Return the [x, y] coordinate for the center point of the cell that contains the specified text.  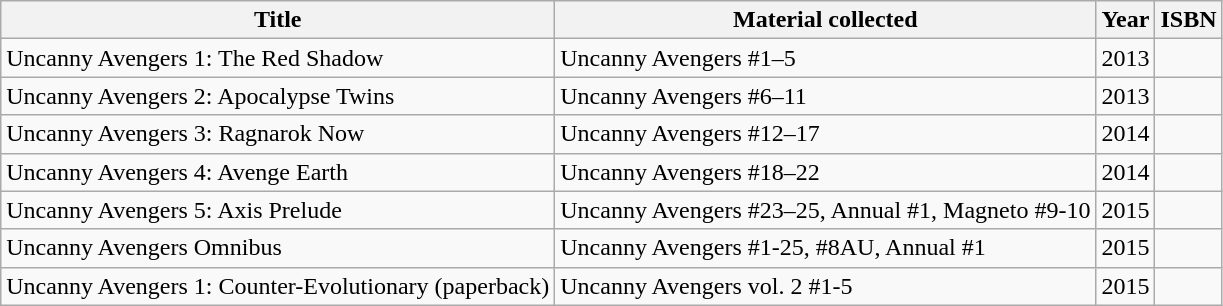
Uncanny Avengers vol. 2 #1-5 [826, 286]
Uncanny Avengers #12–17 [826, 134]
Uncanny Avengers #1-25, #8AU, Annual #1 [826, 248]
Uncanny Avengers #18–22 [826, 172]
Uncanny Avengers #6–11 [826, 96]
Uncanny Avengers 3: Ragnarok Now [278, 134]
Title [278, 20]
ISBN [1188, 20]
Uncanny Avengers 2: Apocalypse Twins [278, 96]
Uncanny Avengers 1: Counter-Evolutionary (paperback) [278, 286]
Uncanny Avengers 5: Axis Prelude [278, 210]
Material collected [826, 20]
Uncanny Avengers Omnibus [278, 248]
Uncanny Avengers 4: Avenge Earth [278, 172]
Year [1126, 20]
Uncanny Avengers 1: The Red Shadow [278, 58]
Uncanny Avengers #23–25, Annual #1, Magneto #9-10 [826, 210]
Uncanny Avengers #1–5 [826, 58]
